Search for the cell housing the specified text and yield its (x, y) center coordinate. 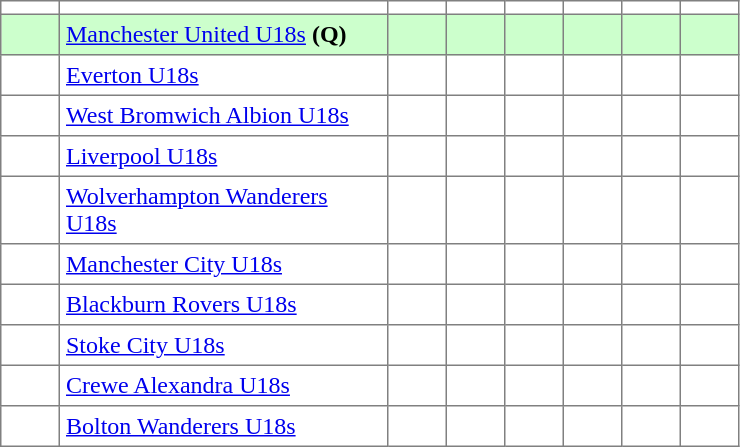
Wolverhampton Wanderers U18s (223, 210)
West Bromwich Albion U18s (223, 115)
Manchester United U18s (Q) (223, 34)
Stoke City U18s (223, 345)
Everton U18s (223, 75)
Manchester City U18s (223, 264)
Blackburn Rovers U18s (223, 304)
Liverpool U18s (223, 156)
Bolton Wanderers U18s (223, 426)
Crewe Alexandra U18s (223, 385)
